From the cell containing the given text, extract its center point as [X, Y] coordinate. 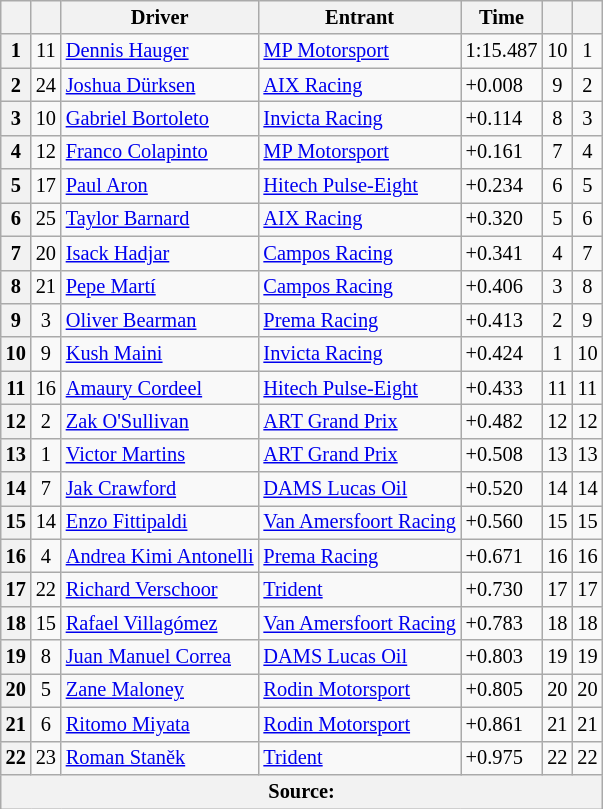
Victor Martins [160, 455]
Ritomo Miyata [160, 724]
+0.114 [502, 118]
+0.975 [502, 758]
+0.783 [502, 623]
Roman Staněk [160, 758]
+0.508 [502, 455]
+0.671 [502, 556]
+0.805 [502, 690]
+0.560 [502, 522]
+0.861 [502, 724]
24 [46, 85]
Joshua Dürksen [160, 85]
Kush Maini [160, 354]
Zak O'Sullivan [160, 421]
Gabriel Bortoleto [160, 118]
Andrea Kimi Antonelli [160, 556]
+0.730 [502, 589]
Time [502, 17]
Entrant [360, 17]
+0.008 [502, 85]
Isack Hadjar [160, 253]
+0.341 [502, 253]
Amaury Cordeel [160, 388]
+0.413 [502, 320]
+0.803 [502, 657]
1:15.487 [502, 51]
Pepe Martí [160, 287]
Richard Verschoor [160, 589]
23 [46, 758]
Rafael Villagómez [160, 623]
Zane Maloney [160, 690]
Taylor Barnard [160, 219]
+0.406 [502, 287]
+0.320 [502, 219]
Juan Manuel Correa [160, 657]
Jak Crawford [160, 489]
Oliver Bearman [160, 320]
+0.433 [502, 388]
Franco Colapinto [160, 152]
Driver [160, 17]
+0.520 [502, 489]
Source: [302, 791]
+0.424 [502, 354]
Paul Aron [160, 186]
25 [46, 219]
Dennis Hauger [160, 51]
+0.234 [502, 186]
+0.161 [502, 152]
Enzo Fittipaldi [160, 522]
+0.482 [502, 421]
